Search for the cell housing the specified text and yield its [x, y] center coordinate. 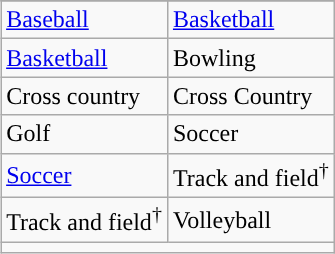
Golf [84, 134]
Volleyball [250, 220]
Cross country [84, 96]
Baseball [84, 20]
Bowling [250, 58]
Cross Country [250, 96]
